Detect which cell encompasses the target text, then output its [X, Y] center coordinate. 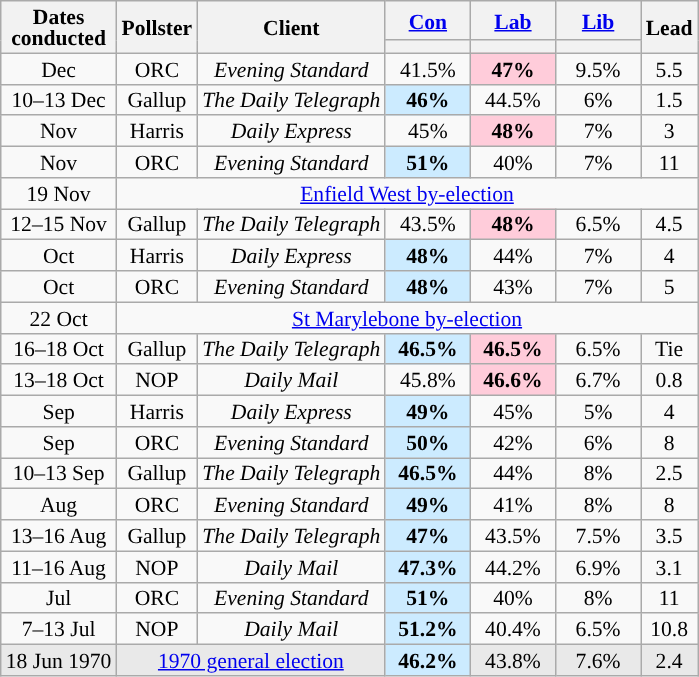
4.5 [670, 224]
6.7% [598, 380]
22 Oct [59, 318]
2.5 [670, 474]
3.1 [670, 566]
Dec [59, 68]
44.5% [512, 100]
Datesconducted [59, 27]
45.8% [428, 380]
6.9% [598, 566]
5 [670, 286]
Lead [670, 27]
Enfield West by-election [406, 194]
Tie [670, 348]
5% [598, 412]
46% [428, 100]
43.8% [512, 660]
41% [512, 504]
10–13 Dec [59, 100]
10.8 [670, 630]
Lib [598, 20]
13–18 Oct [59, 380]
1970 general election [250, 660]
12–15 Nov [59, 224]
13–16 Aug [59, 536]
41.5% [428, 68]
18 Jun 1970 [59, 660]
3.5 [670, 536]
47.3% [428, 566]
Aug [59, 504]
2.4 [670, 660]
51.2% [428, 630]
Client [291, 27]
19 Nov [59, 194]
50% [428, 442]
46.6% [512, 380]
7–13 Jul [59, 630]
5.5 [670, 68]
Con [428, 20]
10–13 Sep [59, 474]
7.6% [598, 660]
46.2% [428, 660]
11–16 Aug [59, 566]
42% [512, 442]
43% [512, 286]
3 [670, 132]
40.4% [512, 630]
16–18 Oct [59, 348]
Lab [512, 20]
0.8 [670, 380]
Pollster [156, 27]
9.5% [598, 68]
44.2% [512, 566]
St Marylebone by-election [406, 318]
Jul [59, 598]
7.5% [598, 536]
1.5 [670, 100]
